Determine the (X, Y) coordinate at the center of the cell enclosing the given text.  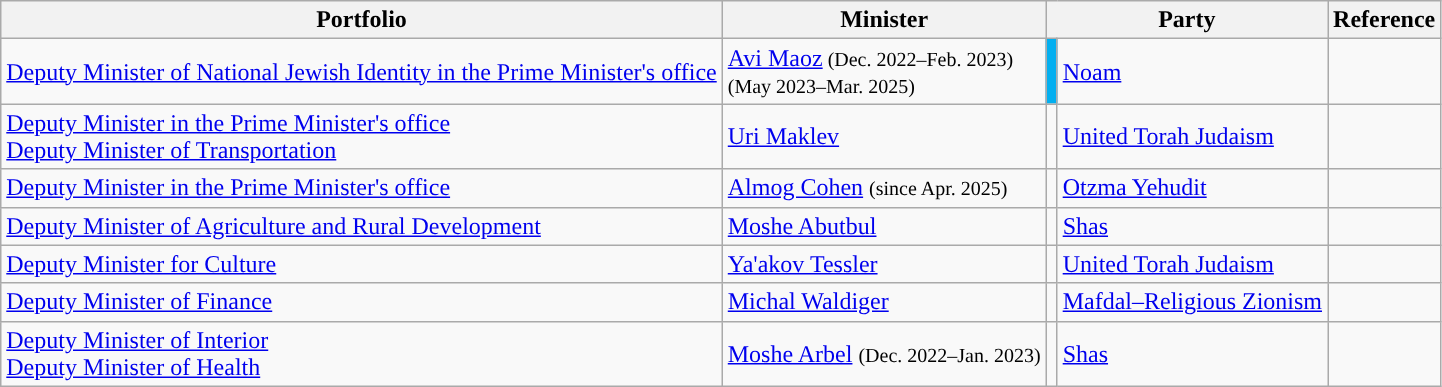
Moshe Abutbul (884, 226)
Michal Waldiger (884, 302)
Minister (884, 20)
Party (1186, 20)
Ya'akov Tessler (884, 264)
Mafdal–Religious Zionism (1192, 302)
Deputy Minister in the Prime Minister's office (362, 188)
Uri Maklev (884, 136)
Portfolio (362, 20)
Otzma Yehudit (1192, 188)
Almog Cohen (since Apr. 2025) (884, 188)
Reference (1384, 20)
Deputy Minister in the Prime Minister's officeDeputy Minister of Transportation (362, 136)
Deputy Minister of Agriculture and Rural Development (362, 226)
Avi Maoz (Dec. 2022–Feb. 2023) (May 2023–Mar. 2025) (884, 72)
Moshe Arbel (Dec. 2022–Jan. 2023) (884, 354)
Deputy Minister of InteriorDeputy Minister of Health (362, 354)
Deputy Minister of National Jewish Identity in the Prime Minister's office (362, 72)
Deputy Minister of Finance (362, 302)
Deputy Minister for Culture (362, 264)
Noam (1192, 72)
